Extract the (x, y) coordinate from the center of the cell holding the provided text.  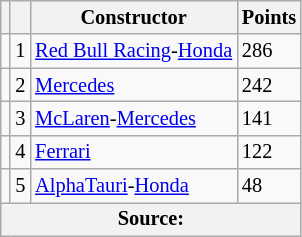
Mercedes (134, 85)
Points (269, 17)
3 (20, 118)
2 (20, 85)
5 (20, 186)
Red Bull Racing-Honda (134, 51)
48 (269, 186)
McLaren-Mercedes (134, 118)
Source: (151, 219)
141 (269, 118)
286 (269, 51)
4 (20, 152)
Ferrari (134, 152)
Constructor (134, 17)
242 (269, 85)
122 (269, 152)
1 (20, 51)
AlphaTauri-Honda (134, 186)
